Pinpoint the cell where the given text exists, returning its (x, y) midpoint coordinate. 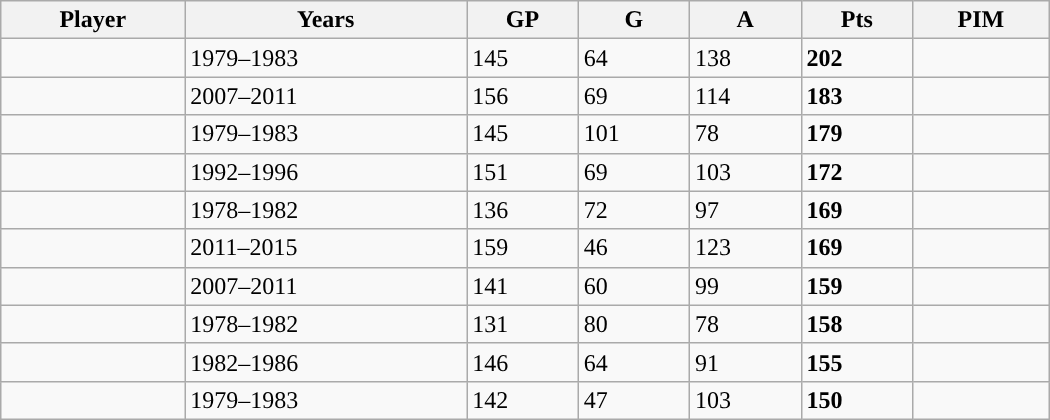
GP (522, 20)
PIM (980, 20)
155 (856, 362)
91 (746, 362)
141 (522, 286)
60 (634, 286)
A (746, 20)
46 (634, 248)
47 (634, 400)
101 (634, 134)
Player (93, 20)
72 (634, 210)
142 (522, 400)
99 (746, 286)
202 (856, 58)
138 (746, 58)
2011–2015 (326, 248)
114 (746, 96)
Years (326, 20)
156 (522, 96)
150 (856, 400)
Pts (856, 20)
151 (522, 172)
97 (746, 210)
136 (522, 210)
80 (634, 324)
172 (856, 172)
123 (746, 248)
179 (856, 134)
158 (856, 324)
1992–1996 (326, 172)
146 (522, 362)
131 (522, 324)
1982–1986 (326, 362)
183 (856, 96)
G (634, 20)
